Find where the given text appears and provide that cell's center as [x, y] coordinate. 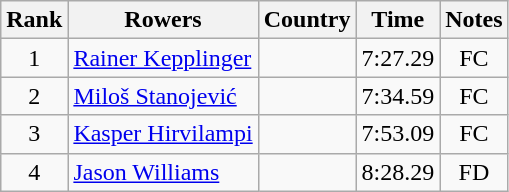
7:34.59 [398, 96]
1 [34, 58]
Miloš Stanojević [163, 96]
Jason Williams [163, 172]
Country [307, 20]
Rank [34, 20]
Rowers [163, 20]
7:27.29 [398, 58]
Notes [474, 20]
Time [398, 20]
FD [474, 172]
4 [34, 172]
Kasper Hirvilampi [163, 134]
3 [34, 134]
2 [34, 96]
7:53.09 [398, 134]
8:28.29 [398, 172]
Rainer Kepplinger [163, 58]
